Capture the cell that displays the provided text and extract its [x, y] central coordinate. 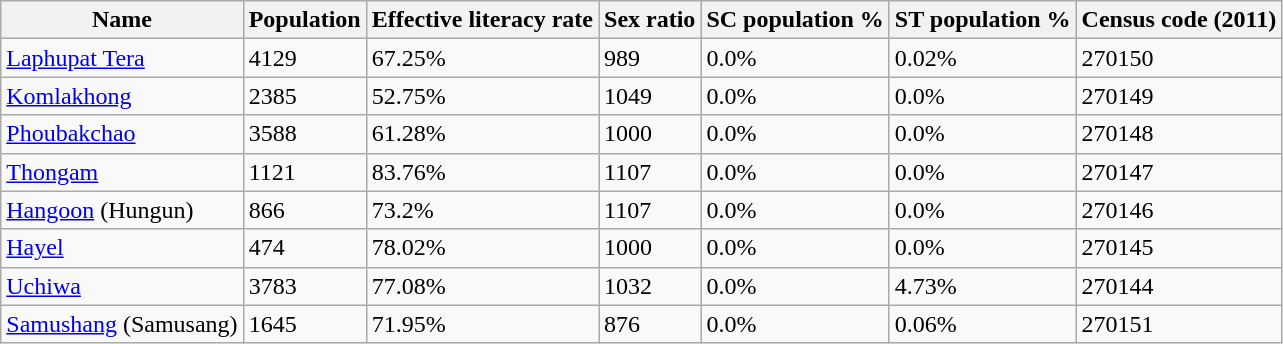
0.06% [982, 324]
876 [649, 324]
83.76% [482, 172]
866 [304, 210]
3783 [304, 286]
Census code (2011) [1179, 20]
Effective literacy rate [482, 20]
Thongam [122, 172]
989 [649, 58]
270144 [1179, 286]
270147 [1179, 172]
1049 [649, 96]
474 [304, 248]
4.73% [982, 286]
Population [304, 20]
270149 [1179, 96]
Komlakhong [122, 96]
270145 [1179, 248]
Samushang (Samusang) [122, 324]
270151 [1179, 324]
Hayel [122, 248]
78.02% [482, 248]
SC population % [795, 20]
Uchiwa [122, 286]
77.08% [482, 286]
2385 [304, 96]
270146 [1179, 210]
270150 [1179, 58]
61.28% [482, 134]
52.75% [482, 96]
270148 [1179, 134]
3588 [304, 134]
Sex ratio [649, 20]
Name [122, 20]
0.02% [982, 58]
Laphupat Tera [122, 58]
Phoubakchao [122, 134]
1645 [304, 324]
1032 [649, 286]
73.2% [482, 210]
Hangoon (Hungun) [122, 210]
ST population % [982, 20]
1121 [304, 172]
4129 [304, 58]
71.95% [482, 324]
67.25% [482, 58]
